Capture the cell that displays the provided text and extract its (x, y) central coordinate. 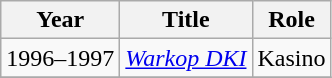
Kasino (292, 58)
Role (292, 20)
Year (60, 20)
1996–1997 (60, 58)
Warkop DKI (186, 58)
Title (186, 20)
